Detect which cell encompasses the target text, then output its (x, y) center coordinate. 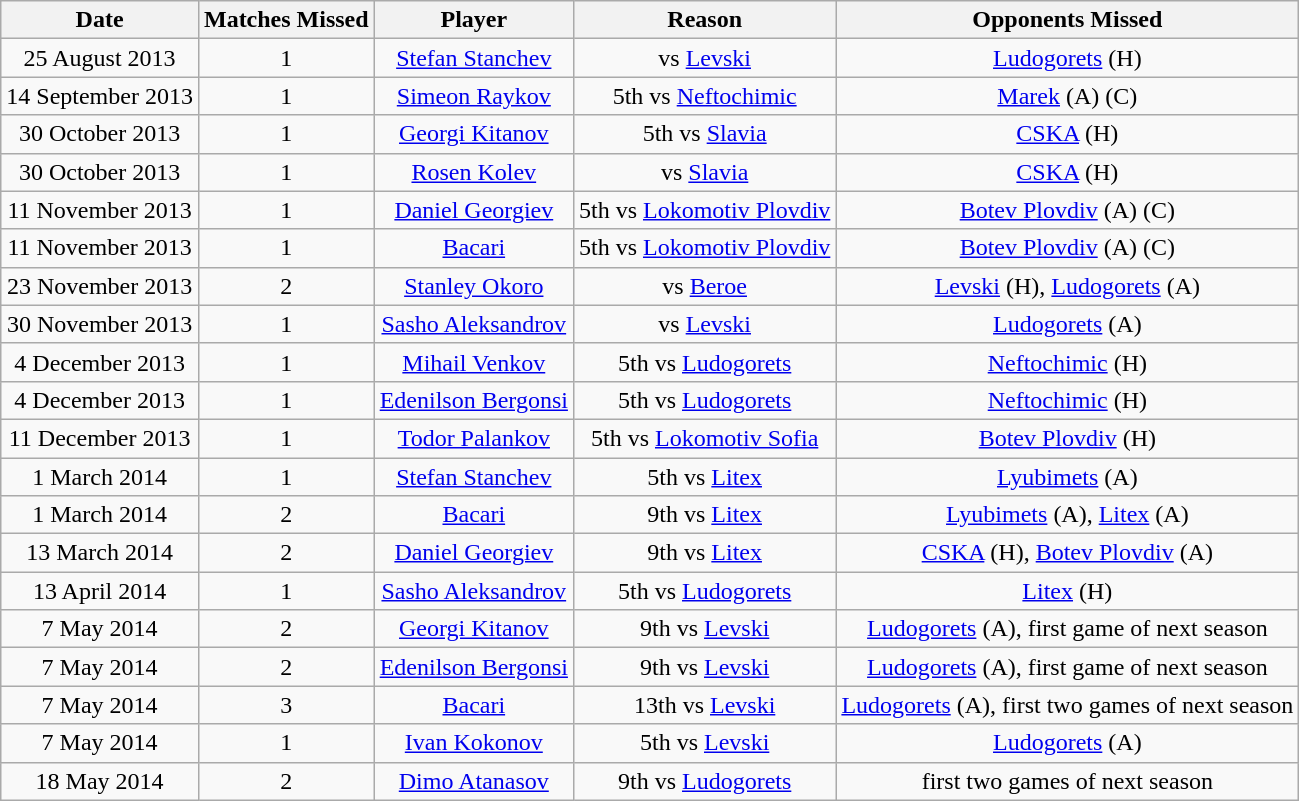
Date (100, 20)
5th vs Levski (704, 743)
Simeon Raykov (474, 96)
Rosen Kolev (474, 172)
Botev Plovdiv (H) (1068, 438)
first two games of next season (1068, 781)
25 August 2013 (100, 58)
5th vs Neftochimic (704, 96)
Lyubimets (A) (1068, 477)
9th vs Ludogorets (704, 781)
Stanley Okoro (474, 286)
Todor Palankov (474, 438)
Reason (704, 20)
14 September 2013 (100, 96)
vs Slavia (704, 172)
Mihail Venkov (474, 362)
Ivan Kokonov (474, 743)
Dimo Atanasov (474, 781)
5th vs Litex (704, 477)
Ludogorets (A), first two games of next season (1068, 705)
Opponents Missed (1068, 20)
Matches Missed (286, 20)
CSKA (H), Botev Plovdiv (A) (1068, 553)
Marek (A) (C) (1068, 96)
Player (474, 20)
Lyubimets (A), Litex (A) (1068, 515)
13 April 2014 (100, 591)
13th vs Levski (704, 705)
3 (286, 705)
13 March 2014 (100, 553)
Litex (H) (1068, 591)
5th vs Lokomotiv Sofia (704, 438)
Ludogorets (H) (1068, 58)
5th vs Slavia (704, 134)
vs Beroe (704, 286)
Levski (H), Ludogorets (A) (1068, 286)
30 November 2013 (100, 324)
23 November 2013 (100, 286)
11 December 2013 (100, 438)
18 May 2014 (100, 781)
